Provide the [x, y] coordinate of the cell's center where the given text is located.  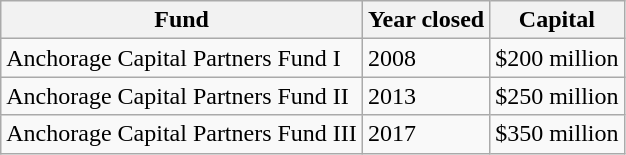
Year closed [426, 20]
2017 [426, 134]
Anchorage Capital Partners Fund III [182, 134]
Anchorage Capital Partners Fund II [182, 96]
Capital [557, 20]
2008 [426, 58]
$200 million [557, 58]
2013 [426, 96]
Fund [182, 20]
$350 million [557, 134]
Anchorage Capital Partners Fund I [182, 58]
$250 million [557, 96]
